Pinpoint the cell where the given text exists, returning its (X, Y) midpoint coordinate. 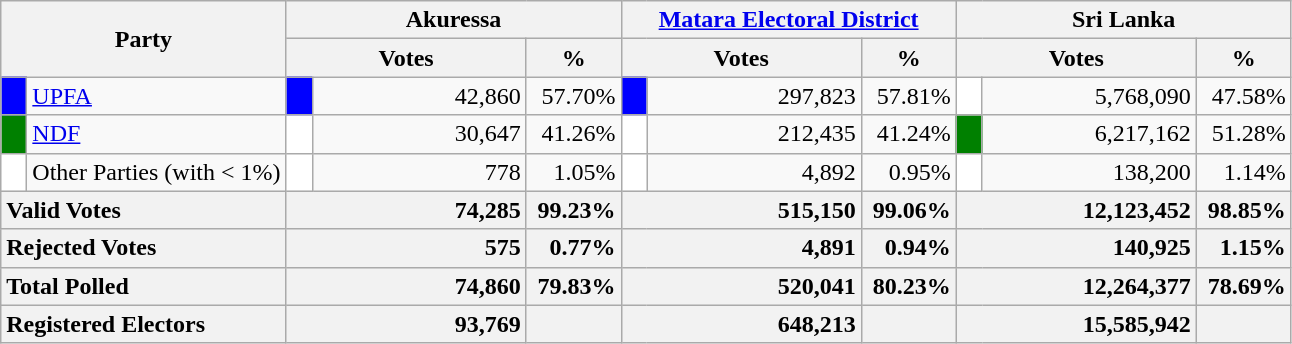
Registered Electors (144, 324)
74,285 (406, 210)
80.23% (908, 286)
4,891 (741, 248)
Other Parties (with < 1%) (156, 172)
1.05% (574, 172)
0.77% (574, 248)
93,769 (406, 324)
1.14% (1244, 172)
41.26% (574, 134)
12,123,452 (1076, 210)
6,217,162 (1089, 134)
Total Polled (144, 286)
79.83% (574, 286)
30,647 (419, 134)
74,860 (406, 286)
5,768,090 (1089, 96)
NDF (156, 134)
78.69% (1244, 286)
51.28% (1244, 134)
98.85% (1244, 210)
Sri Lanka (1124, 20)
99.06% (908, 210)
Party (144, 39)
297,823 (754, 96)
520,041 (741, 286)
Matara Electoral District (788, 20)
212,435 (754, 134)
41.24% (908, 134)
515,150 (741, 210)
778 (419, 172)
47.58% (1244, 96)
Valid Votes (144, 210)
138,200 (1089, 172)
42,860 (419, 96)
57.81% (908, 96)
Akuressa (454, 20)
12,264,377 (1076, 286)
4,892 (754, 172)
Rejected Votes (144, 248)
0.95% (908, 172)
0.94% (908, 248)
99.23% (574, 210)
648,213 (741, 324)
140,925 (1076, 248)
57.70% (574, 96)
575 (406, 248)
1.15% (1244, 248)
UPFA (156, 96)
15,585,942 (1076, 324)
